From the cell containing the given text, extract its center point as [X, Y] coordinate. 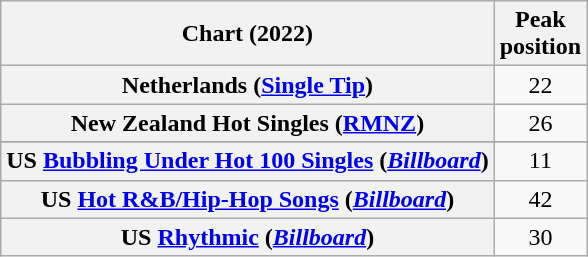
26 [540, 123]
Netherlands (Single Tip) [248, 85]
US Rhythmic (Billboard) [248, 237]
Chart (2022) [248, 34]
US Bubbling Under Hot 100 Singles (Billboard) [248, 161]
22 [540, 85]
42 [540, 199]
New Zealand Hot Singles (RMNZ) [248, 123]
Peakposition [540, 34]
US Hot R&B/Hip-Hop Songs (Billboard) [248, 199]
30 [540, 237]
11 [540, 161]
